Locate the cell with the specified text and output its (X, Y) center coordinate. 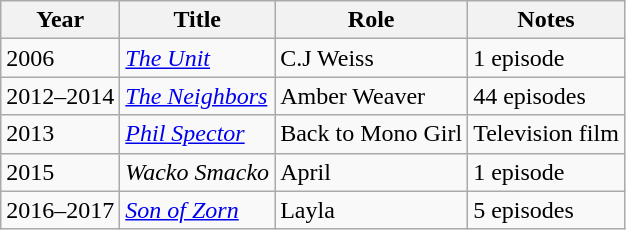
Notes (546, 20)
44 episodes (546, 96)
5 episodes (546, 210)
2016–2017 (60, 210)
Wacko Smacko (198, 172)
Layla (372, 210)
C.J Weiss (372, 58)
Title (198, 20)
2015 (60, 172)
Year (60, 20)
Role (372, 20)
April (372, 172)
The Unit (198, 58)
2006 (60, 58)
Son of Zorn (198, 210)
Phil Spector (198, 134)
Amber Weaver (372, 96)
The Neighbors (198, 96)
2013 (60, 134)
2012–2014 (60, 96)
Back to Mono Girl (372, 134)
Television film (546, 134)
